Scan for the cell matching the given text and deliver its [x, y] coordinate at center. 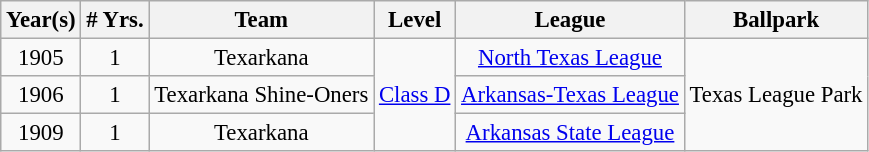
Ballpark [776, 20]
League [570, 20]
1909 [41, 133]
1905 [41, 58]
Class D [415, 96]
Texas League Park [776, 96]
Year(s) [41, 20]
Texarkana Shine-Oners [262, 95]
Arkansas State League [570, 133]
Level [415, 20]
Team [262, 20]
Arkansas-Texas League [570, 95]
1906 [41, 95]
North Texas League [570, 58]
# Yrs. [115, 20]
